Determine the [X, Y] coordinate at the center of the cell enclosing the given text.  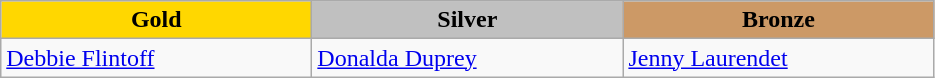
Donalda Duprey [468, 58]
Silver [468, 20]
Gold [156, 20]
Bronze [778, 20]
Debbie Flintoff [156, 58]
Jenny Laurendet [778, 58]
